Output the [X, Y] coordinate of the center of the cell containing the given text.  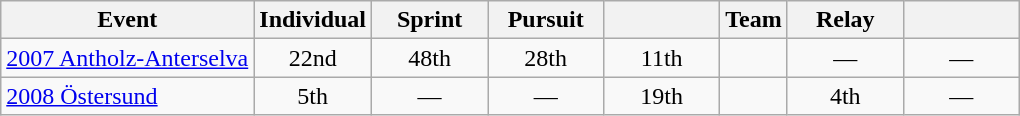
28th [546, 58]
Team [754, 20]
22nd [313, 58]
Sprint [430, 20]
19th [662, 96]
Relay [845, 20]
4th [845, 96]
2007 Antholz-Anterselva [128, 58]
Individual [313, 20]
Pursuit [546, 20]
Event [128, 20]
5th [313, 96]
48th [430, 58]
11th [662, 58]
2008 Östersund [128, 96]
